Pinpoint the cell where the given text exists, returning its [X, Y] midpoint coordinate. 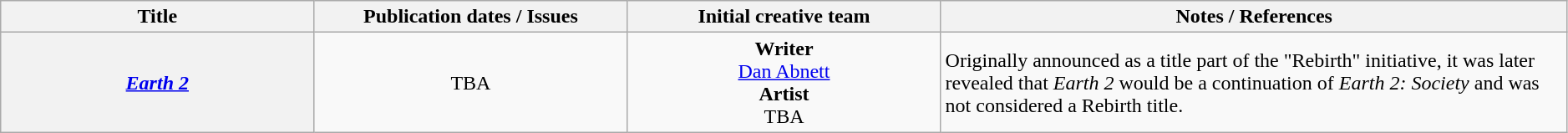
WriterDan AbnettArtistTBA [784, 82]
Title [157, 17]
TBA [471, 82]
Publication dates / Issues [471, 17]
Earth 2 [157, 82]
Notes / References [1254, 17]
Initial creative team [784, 17]
